For the text-containing cell, return its midpoint in [x, y] coordinate format. 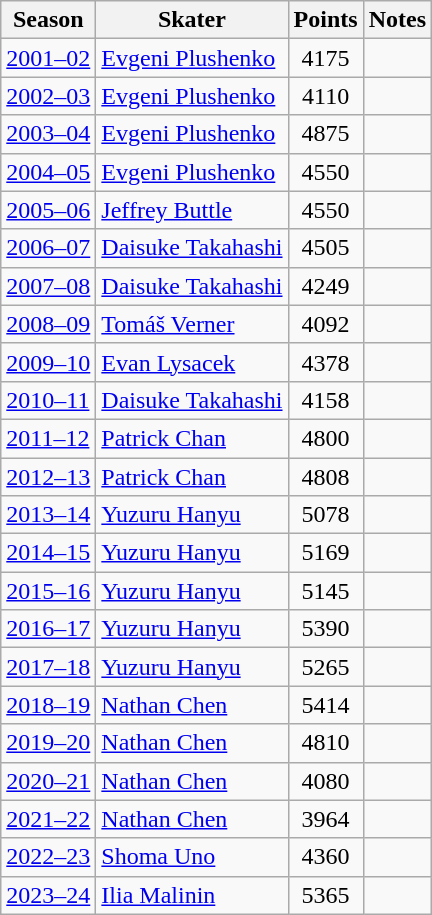
4110 [326, 96]
2004–05 [48, 172]
2018–19 [48, 705]
4092 [326, 324]
Ilia Malinin [192, 895]
Jeffrey Buttle [192, 210]
Tomáš Verner [192, 324]
4249 [326, 286]
2023–24 [48, 895]
4808 [326, 477]
Shoma Uno [192, 857]
4810 [326, 743]
2017–18 [48, 667]
4158 [326, 400]
2011–12 [48, 438]
4875 [326, 134]
4360 [326, 857]
5414 [326, 705]
2021–22 [48, 819]
2020–21 [48, 781]
2022–23 [48, 857]
5145 [326, 591]
5078 [326, 515]
Evan Lysacek [192, 362]
4175 [326, 58]
2010–11 [48, 400]
2014–15 [48, 553]
2003–04 [48, 134]
Points [326, 20]
5365 [326, 895]
3964 [326, 819]
2009–10 [48, 362]
2007–08 [48, 286]
4080 [326, 781]
2008–09 [48, 324]
5265 [326, 667]
2006–07 [48, 248]
2005–06 [48, 210]
4505 [326, 248]
2015–16 [48, 591]
2012–13 [48, 477]
Notes [397, 20]
2002–03 [48, 96]
2019–20 [48, 743]
5169 [326, 553]
4378 [326, 362]
2016–17 [48, 629]
2001–02 [48, 58]
2013–14 [48, 515]
Season [48, 20]
5390 [326, 629]
Skater [192, 20]
4800 [326, 438]
